Output the (X, Y) coordinate of the center of the cell containing the given text.  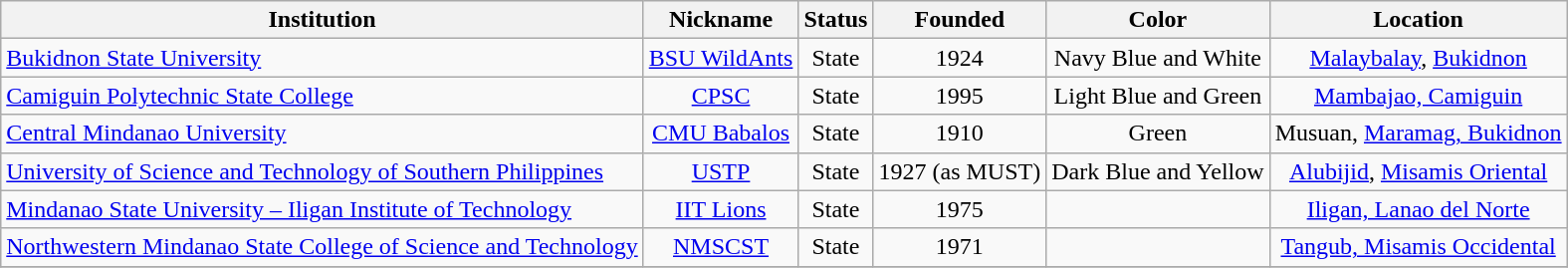
Iligan, Lanao del Norte (1418, 209)
Alubijid, Misamis Oriental (1418, 171)
CPSC (721, 96)
Mindanao State University – Iligan Institute of Technology (323, 209)
1927 (as MUST) (960, 171)
Central Mindanao University (323, 134)
1924 (960, 58)
Dark Blue and Yellow (1158, 171)
1971 (960, 247)
Navy Blue and White (1158, 58)
Color (1158, 20)
Northwestern Mindanao State College of Science and Technology (323, 247)
Institution (323, 20)
Camiguin Polytechnic State College (323, 96)
Green (1158, 134)
University of Science and Technology of Southern Philippines (323, 171)
IIT Lions (721, 209)
NMSCST (721, 247)
Status (836, 20)
1910 (960, 134)
Mambajao, Camiguin (1418, 96)
Nickname (721, 20)
USTP (721, 171)
Light Blue and Green (1158, 96)
Founded (960, 20)
Musuan, Maramag, Bukidnon (1418, 134)
Location (1418, 20)
Bukidnon State University (323, 58)
1995 (960, 96)
CMU Babalos (721, 134)
Tangub, Misamis Occidental (1418, 247)
Malaybalay, Bukidnon (1418, 58)
1975 (960, 209)
BSU WildAnts (721, 58)
